Capture the cell that displays the provided text and extract its (x, y) central coordinate. 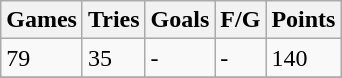
F/G (240, 20)
Games (42, 20)
79 (42, 58)
Tries (114, 20)
Goals (180, 20)
Points (304, 20)
35 (114, 58)
140 (304, 58)
